For the text-containing cell, return its midpoint in [X, Y] coordinate format. 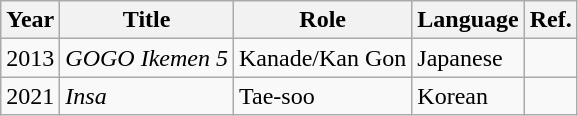
Korean [468, 96]
Insa [147, 96]
Language [468, 20]
Tae-soo [322, 96]
2013 [30, 58]
Kanade/Kan Gon [322, 58]
2021 [30, 96]
Ref. [550, 20]
GOGO Ikemen 5 [147, 58]
Title [147, 20]
Year [30, 20]
Role [322, 20]
Japanese [468, 58]
